Return (X, Y) of the center of cell containing provided text 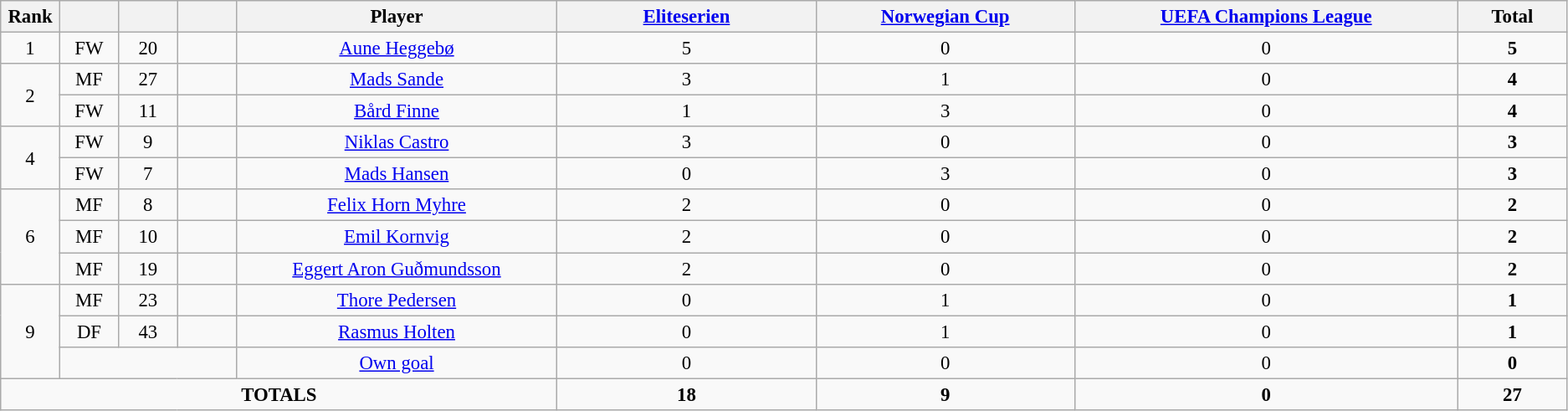
Aune Heggebø (397, 49)
10 (148, 237)
Mads Sande (397, 80)
20 (148, 49)
Bård Finne (397, 111)
6 (30, 236)
19 (148, 269)
23 (148, 300)
TOTALS (279, 394)
Mads Hansen (397, 174)
18 (686, 394)
UEFA Champions League (1266, 17)
Thore Pedersen (397, 300)
Rasmus Holten (397, 331)
11 (148, 111)
Player (397, 17)
DF (89, 331)
7 (148, 174)
Norwegian Cup (945, 17)
43 (148, 331)
Eggert Aron Guðmundsson (397, 269)
Rank (30, 17)
Eliteserien (686, 17)
Emil Kornvig (397, 237)
Own goal (397, 362)
Niklas Castro (397, 142)
8 (148, 205)
Felix Horn Myhre (397, 205)
Total (1512, 17)
